For the text-containing cell, return its midpoint in (x, y) coordinate format. 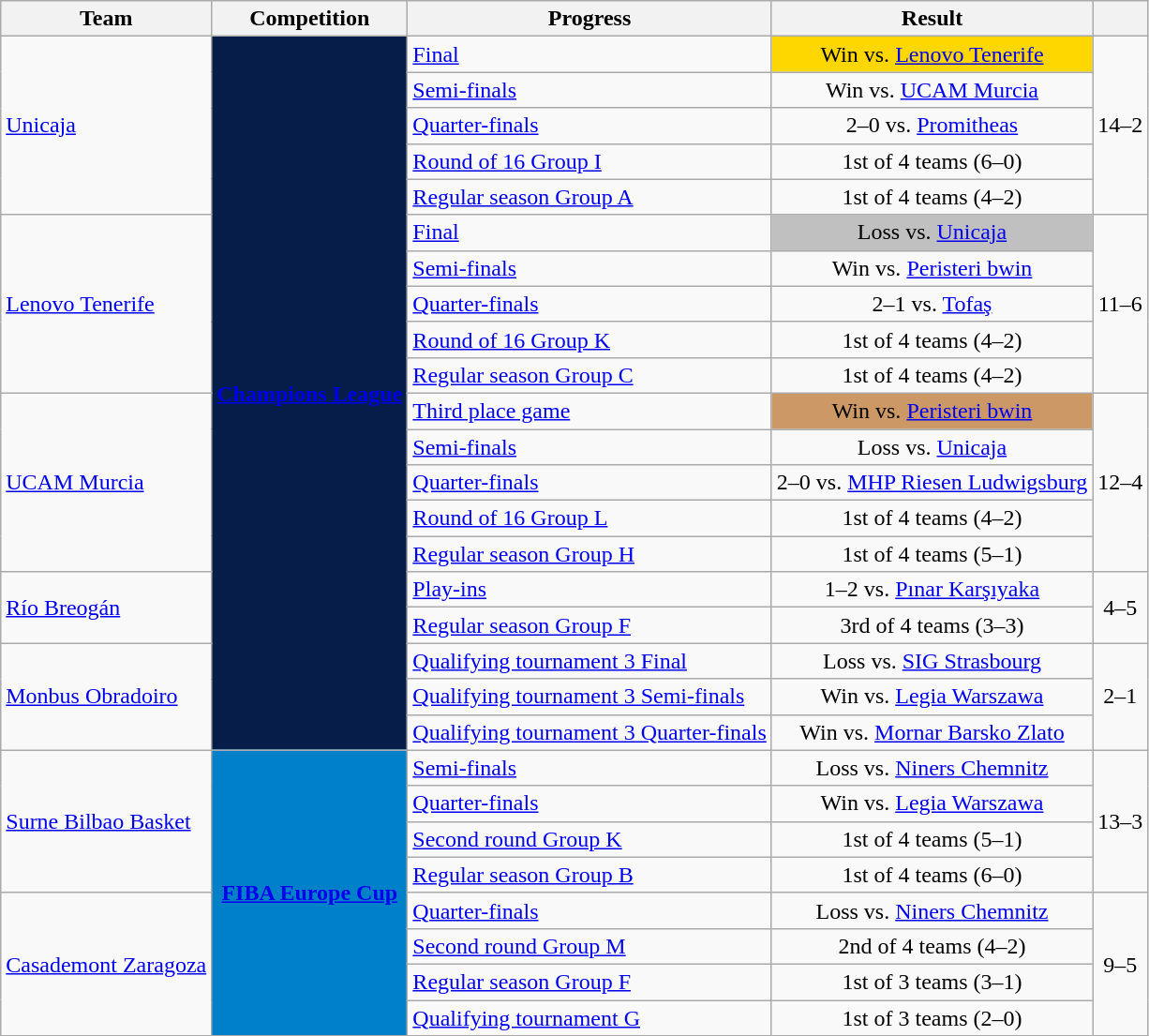
Monbus Obradoiro (107, 697)
Regular season Group H (589, 554)
12–4 (1121, 482)
4–5 (1121, 608)
Play-ins (589, 590)
Competition (309, 19)
Progress (589, 19)
Win vs. Mornar Barsko Zlato (932, 732)
Second round Group M (589, 946)
Win vs. Lenovo Tenerife (932, 54)
Qualifying tournament G (589, 1017)
1–2 vs. Pınar Karşıyaka (932, 590)
Regular season Group B (589, 875)
13–3 (1121, 821)
FIBA Europe Cup (309, 893)
Champions League (309, 394)
Lenovo Tenerife (107, 304)
Regular season Group C (589, 375)
Third place game (589, 411)
2–1 (1121, 697)
9–5 (1121, 964)
2–1 vs. Tofaş (932, 304)
Second round Group K (589, 839)
1st of 3 teams (3–1) (932, 982)
Qualifying tournament 3 Final (589, 661)
Casademont Zaragoza (107, 964)
1st of 3 teams (2–0) (932, 1017)
2–0 vs. Promitheas (932, 126)
2nd of 4 teams (4–2) (932, 946)
Result (932, 19)
Loss vs. SIG Strasbourg (932, 661)
2–0 vs. MHP Riesen Ludwigsburg (932, 483)
UCAM Murcia (107, 482)
Río Breogán (107, 608)
Regular season Group A (589, 197)
Qualifying tournament 3 Semi-finals (589, 697)
Team (107, 19)
Unicaja (107, 126)
Qualifying tournament 3 Quarter-finals (589, 732)
Round of 16 Group I (589, 161)
3rd of 4 teams (3–3) (932, 625)
Round of 16 Group L (589, 518)
Surne Bilbao Basket (107, 821)
11–6 (1121, 304)
Win vs. UCAM Murcia (932, 90)
14–2 (1121, 126)
Round of 16 Group K (589, 339)
